Identify which cell holds the provided text, then report its [X, Y] central coordinate. 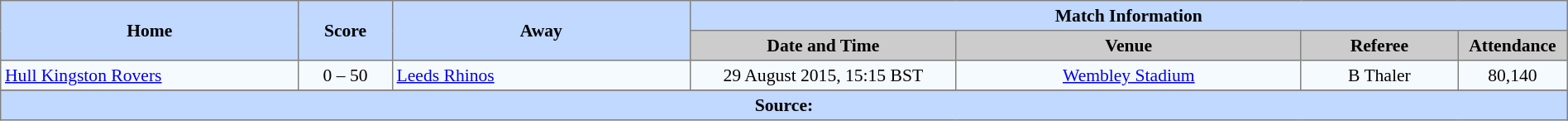
Source: [784, 105]
29 August 2015, 15:15 BST [823, 75]
Leeds Rhinos [541, 75]
0 – 50 [346, 75]
Wembley Stadium [1128, 75]
Hull Kingston Rovers [150, 75]
Venue [1128, 46]
Score [346, 31]
Home [150, 31]
Referee [1379, 46]
B Thaler [1379, 75]
Away [541, 31]
Match Information [1128, 16]
80,140 [1513, 75]
Date and Time [823, 46]
Attendance [1513, 46]
